Detect which cell encompasses the target text, then output its (x, y) center coordinate. 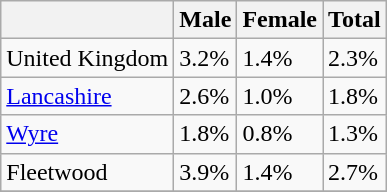
3.2% (206, 58)
3.9% (206, 172)
Fleetwood (88, 172)
Lancashire (88, 96)
United Kingdom (88, 58)
1.3% (355, 134)
1.0% (280, 96)
Wyre (88, 134)
Female (280, 20)
2.6% (206, 96)
0.8% (280, 134)
2.3% (355, 58)
Total (355, 20)
2.7% (355, 172)
Male (206, 20)
